Capture the cell that displays the provided text and extract its [x, y] central coordinate. 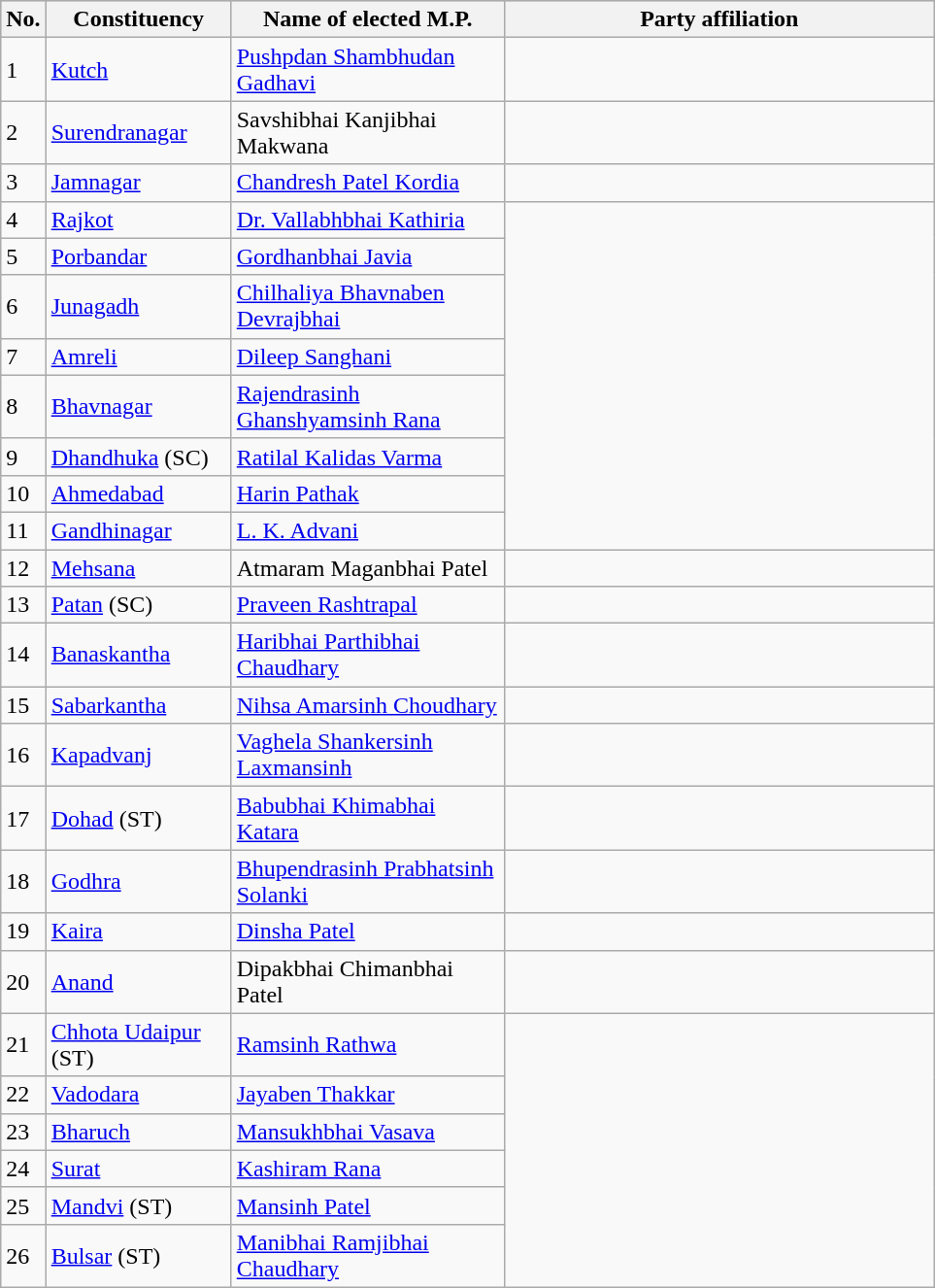
Gordhanbhai Javia [367, 256]
Dohad (ST) [138, 818]
Vadodara [138, 1095]
Ratilal Kalidas Varma [367, 457]
Jamnagar [138, 183]
18 [23, 882]
Kapadvanj [138, 756]
Dipakbhai Chimanbhai Patel [367, 981]
Ramsinh Rathwa [367, 1045]
Dileep Sanghani [367, 356]
Harin Pathak [367, 493]
Junagadh [138, 307]
8 [23, 406]
Porbandar [138, 256]
24 [23, 1169]
20 [23, 981]
2 [23, 132]
No. [23, 19]
19 [23, 932]
Sabarkantha [138, 705]
9 [23, 457]
Rajendrasinh Ghanshyamsinh Rana [367, 406]
Chilhaliya Bhavnaben Devrajbhai [367, 307]
Babubhai Khimabhai Katara [367, 818]
Party affiliation [718, 19]
Banaskantha [138, 655]
Bulsar (ST) [138, 1255]
Manibhai Ramjibhai Chaudhary [367, 1255]
Atmaram Maganbhai Patel [367, 568]
4 [23, 220]
Kashiram Rana [367, 1169]
Name of elected M.P. [367, 19]
Mansinh Patel [367, 1205]
Ahmedabad [138, 493]
22 [23, 1095]
13 [23, 605]
25 [23, 1205]
Praveen Rashtrapal [367, 605]
14 [23, 655]
Surendranagar [138, 132]
Vaghela Shankersinh Laxmansinh [367, 756]
17 [23, 818]
Mehsana [138, 568]
1 [23, 70]
15 [23, 705]
Bhavnagar [138, 406]
Surat [138, 1169]
26 [23, 1255]
Patan (SC) [138, 605]
Anand [138, 981]
Chhota Udaipur (ST) [138, 1045]
12 [23, 568]
3 [23, 183]
Dr. Vallabhbhai Kathiria [367, 220]
5 [23, 256]
11 [23, 530]
Constituency [138, 19]
21 [23, 1045]
Pushpdan Shambhudan Gadhavi [367, 70]
Kutch [138, 70]
Haribhai Parthibhai Chaudhary [367, 655]
Dhandhuka (SC) [138, 457]
16 [23, 756]
6 [23, 307]
Mandvi (ST) [138, 1205]
Rajkot [138, 220]
Jayaben Thakkar [367, 1095]
10 [23, 493]
Mansukhbhai Vasava [367, 1132]
Gandhinagar [138, 530]
Chandresh Patel Kordia [367, 183]
7 [23, 356]
L. K. Advani [367, 530]
Amreli [138, 356]
Nihsa Amarsinh Choudhary [367, 705]
23 [23, 1132]
Dinsha Patel [367, 932]
Kaira [138, 932]
Savshibhai Kanjibhai Makwana [367, 132]
Bhupendrasinh Prabhatsinh Solanki [367, 882]
Godhra [138, 882]
Bharuch [138, 1132]
